Locate the cell with the specified text and output its (X, Y) center coordinate. 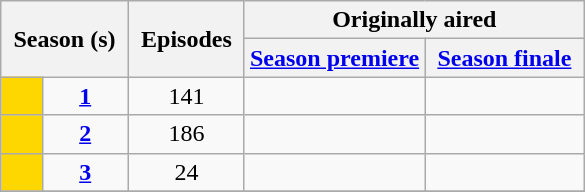
Originally aired (414, 20)
186 (186, 134)
24 (186, 172)
141 (186, 96)
2 (85, 134)
3 (85, 172)
Season (s) (65, 39)
Season premiere (334, 58)
Season finale (505, 58)
Episodes (186, 39)
1 (85, 96)
